Scan for the cell matching the given text and deliver its [X, Y] coordinate at center. 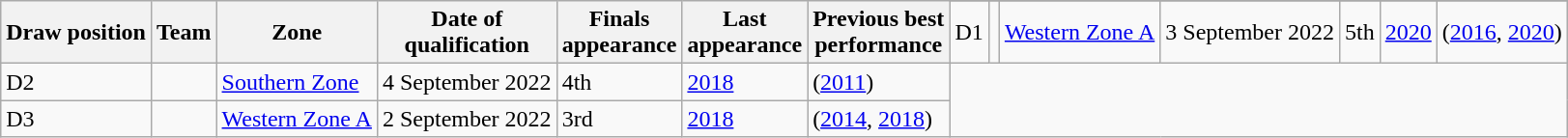
4 September 2022 [467, 82]
Lastappearance [745, 33]
Finalsappearance [619, 33]
2020 [1409, 33]
5th [1359, 33]
(2014, 2018) [879, 119]
2 September 2022 [467, 119]
Date ofqualification [467, 33]
3 September 2022 [1250, 33]
Team [184, 33]
Zone [297, 33]
Draw position [76, 33]
D1 [969, 33]
(2016, 2020) [1501, 33]
D3 [76, 119]
Southern Zone [297, 82]
4th [619, 82]
D2 [76, 82]
(2011) [879, 82]
Previous bestperformance [879, 33]
3rd [619, 119]
